Output the (X, Y) coordinate of the center of the cell containing the given text.  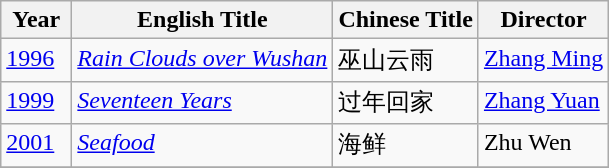
English Title (202, 20)
1999 (36, 102)
过年回家 (406, 102)
Zhu Wen (543, 146)
Year (36, 20)
Seventeen Years (202, 102)
Rain Clouds over Wushan (202, 60)
Zhang Ming (543, 60)
2001 (36, 146)
海鲜 (406, 146)
1996 (36, 60)
Zhang Yuan (543, 102)
Seafood (202, 146)
巫山云雨 (406, 60)
Chinese Title (406, 20)
Director (543, 20)
